Detect which cell encompasses the target text, then output its (x, y) center coordinate. 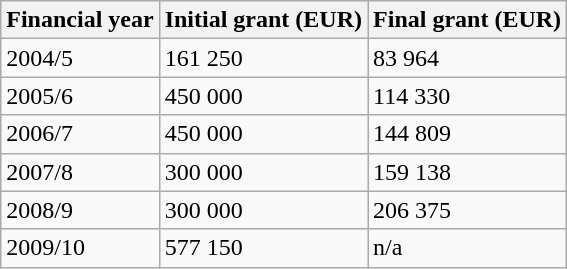
Financial year (80, 20)
577 150 (263, 248)
2004/5 (80, 58)
206 375 (468, 210)
2006/7 (80, 134)
161 250 (263, 58)
2007/8 (80, 172)
n/a (468, 248)
159 138 (468, 172)
2005/6 (80, 96)
144 809 (468, 134)
Initial grant (EUR) (263, 20)
114 330 (468, 96)
83 964 (468, 58)
2009/10 (80, 248)
Final grant (EUR) (468, 20)
2008/9 (80, 210)
